Detect which cell encompasses the target text, then output its [x, y] center coordinate. 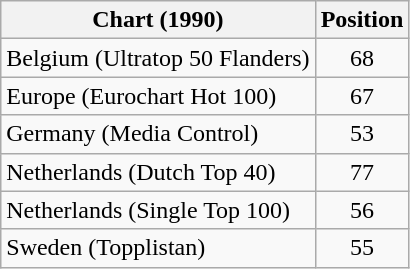
67 [362, 96]
77 [362, 172]
56 [362, 210]
Position [362, 20]
68 [362, 58]
Sweden (Topplistan) [158, 248]
Europe (Eurochart Hot 100) [158, 96]
53 [362, 134]
Netherlands (Single Top 100) [158, 210]
Netherlands (Dutch Top 40) [158, 172]
Chart (1990) [158, 20]
55 [362, 248]
Belgium (Ultratop 50 Flanders) [158, 58]
Germany (Media Control) [158, 134]
